Extract the [X, Y] coordinate from the center of the cell holding the provided text.  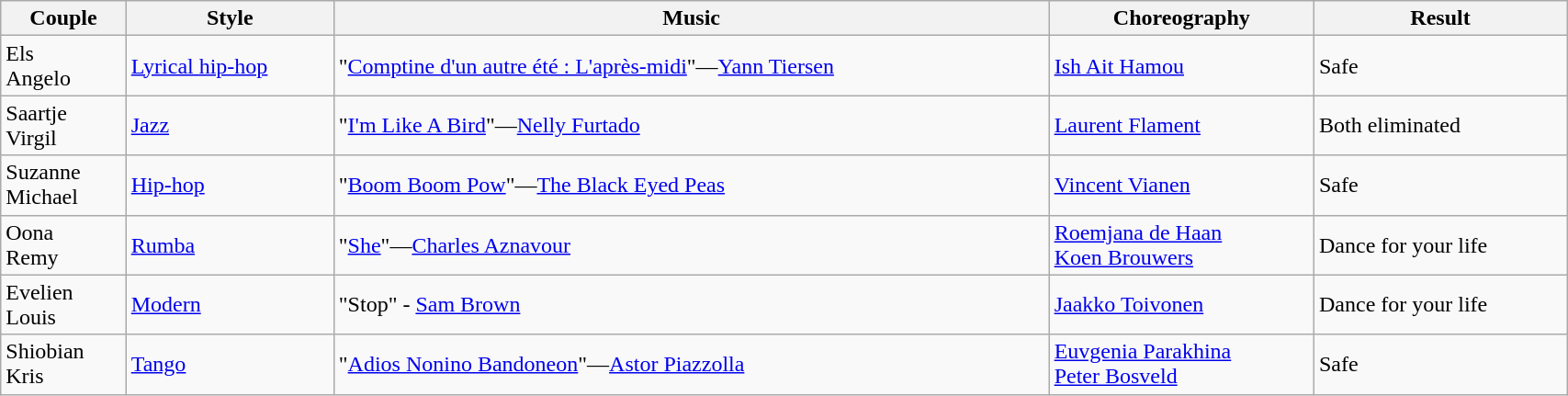
Rumba [230, 244]
Both eliminated [1440, 125]
ShiobianKris [63, 364]
Tango [230, 364]
EvelienLouis [63, 305]
Jazz [230, 125]
"Comptine d'un autre été : L'après-midi"—Yann Tiersen [691, 66]
"Stop" - Sam Brown [691, 305]
"She"—Charles Aznavour [691, 244]
Ish Ait Hamou [1181, 66]
ElsAngelo [63, 66]
Music [691, 18]
OonaRemy [63, 244]
"I'm Like A Bird"—Nelly Furtado [691, 125]
"Boom Boom Pow"—The Black Eyed Peas [691, 186]
SuzanneMichael [63, 186]
Choreography [1181, 18]
"Adios Nonino Bandoneon"—Astor Piazzolla [691, 364]
Vincent Vianen [1181, 186]
Euvgenia ParakhinaPeter Bosveld [1181, 364]
Roemjana de HaanKoen Brouwers [1181, 244]
Laurent Flament [1181, 125]
Hip-hop [230, 186]
Jaakko Toivonen [1181, 305]
Result [1440, 18]
SaartjeVirgil [63, 125]
Couple [63, 18]
Style [230, 18]
Lyrical hip-hop [230, 66]
Modern [230, 305]
